Find where the given text appears and provide that cell's center as (X, Y) coordinate. 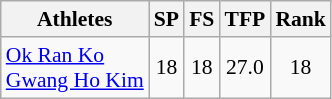
Athletes (75, 19)
Ok Ran KoGwang Ho Kim (75, 68)
27.0 (244, 68)
SP (166, 19)
TFP (244, 19)
FS (202, 19)
Rank (300, 19)
